Locate the cell with the specified text and output its [X, Y] center coordinate. 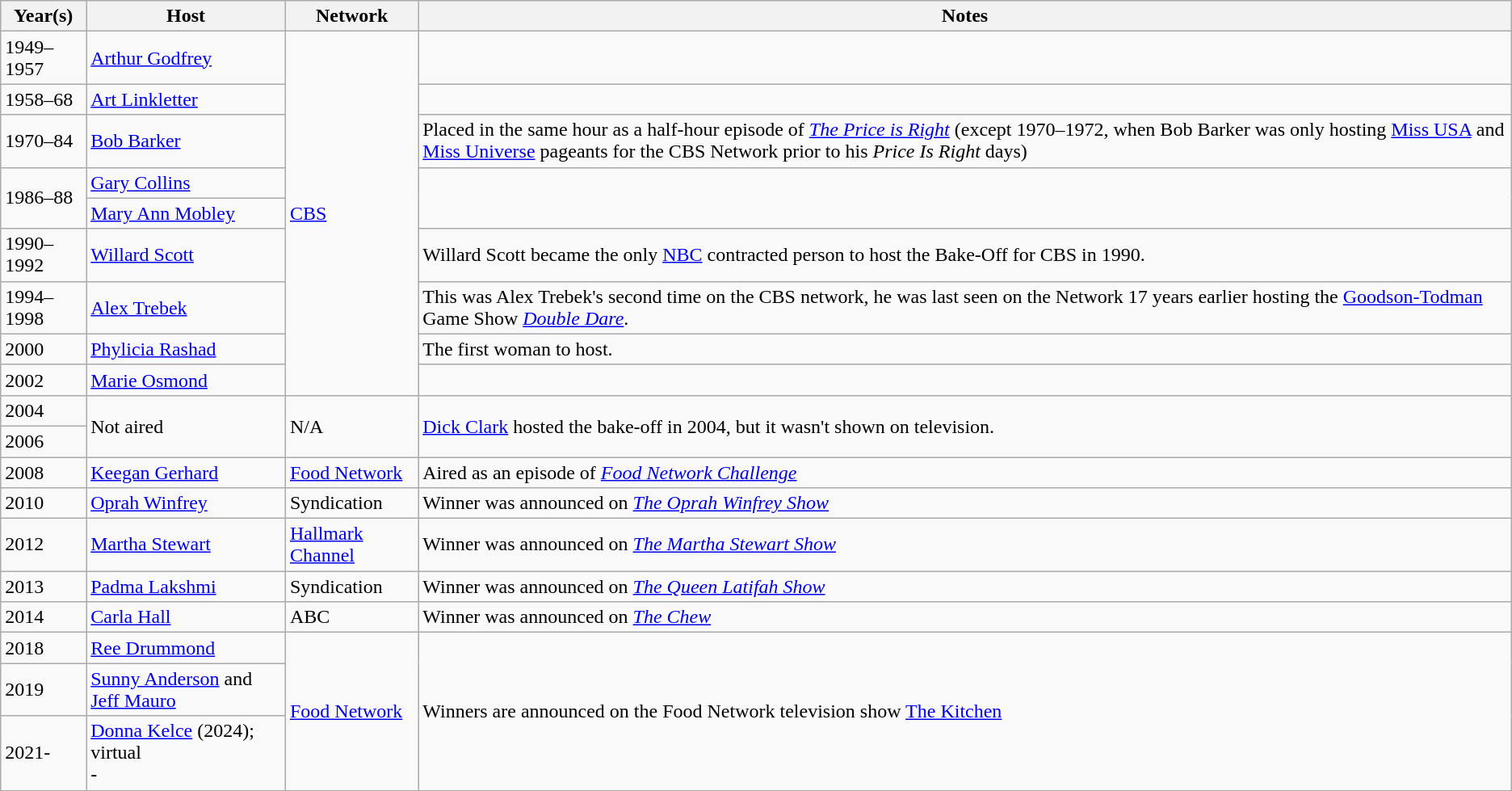
2010 [44, 503]
The first woman to host. [965, 349]
Not aired [186, 426]
Phylicia Rashad [186, 349]
Aired as an episode of Food Network Challenge [965, 473]
1994–1998 [44, 307]
2018 [44, 648]
Padma Lakshmi [186, 587]
Dick Clark hosted the bake-off in 2004, but it wasn't shown on television. [965, 426]
Mary Ann Mobley [186, 213]
Willard Scott [186, 255]
2008 [44, 473]
Alex Trebek [186, 307]
Hallmark Channel [351, 545]
Winner was announced on The Martha Stewart Show [965, 545]
Ree Drummond [186, 648]
CBS [351, 213]
Gary Collins [186, 183]
Oprah Winfrey [186, 503]
2006 [44, 441]
Winners are announced on the Food Network television show The Kitchen [965, 711]
1986–88 [44, 198]
1970–84 [44, 141]
2014 [44, 617]
2012 [44, 545]
1949–1957 [44, 58]
1990–1992 [44, 255]
Sunny Anderson and Jeff Mauro [186, 690]
Keegan Gerhard [186, 473]
Winner was announced on The Oprah Winfrey Show [965, 503]
N/A [351, 426]
Arthur Godfrey [186, 58]
Winner was announced on The Queen Latifah Show [965, 587]
Carla Hall [186, 617]
2021- [44, 753]
2002 [44, 380]
Winner was announced on The Chew [965, 617]
Notes [965, 16]
Year(s) [44, 16]
2000 [44, 349]
2019 [44, 690]
2004 [44, 410]
Willard Scott became the only NBC contracted person to host the Bake-Off for CBS in 1990. [965, 255]
Network [351, 16]
Marie Osmond [186, 380]
2013 [44, 587]
Donna Kelce (2024); virtual- [186, 753]
ABC [351, 617]
Martha Stewart [186, 545]
Art Linkletter [186, 99]
Bob Barker [186, 141]
Host [186, 16]
1958–68 [44, 99]
